Find where the given text appears and provide that cell's center as [X, Y] coordinate. 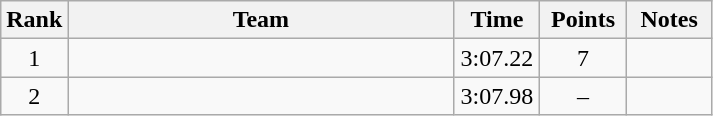
1 [34, 58]
Notes [669, 20]
3:07.22 [497, 58]
Rank [34, 20]
3:07.98 [497, 96]
Team [261, 20]
7 [583, 58]
Time [497, 20]
2 [34, 96]
– [583, 96]
Points [583, 20]
